Provide the [x, y] coordinate of the cell's center where the given text is located.  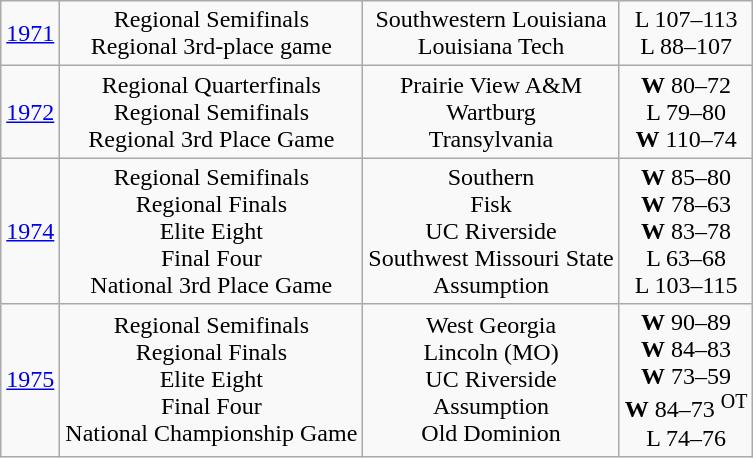
Prairie View A&MWartburgTransylvania [491, 112]
1974 [30, 231]
Regional SemifinalsRegional FinalsElite EightFinal FourNational 3rd Place Game [212, 231]
L 107–113L 88–107 [686, 34]
1975 [30, 380]
W 85–80W 78–63W 83–78L 63–68L 103–115 [686, 231]
Regional SemifinalsRegional 3rd-place game [212, 34]
Southwestern LouisianaLouisiana Tech [491, 34]
W 80–72L 79–80W 110–74 [686, 112]
West GeorgiaLincoln (MO)UC RiversideAssumptionOld Dominion [491, 380]
W 90–89W 84–83W 73–59W 84–73 OTL 74–76 [686, 380]
Regional QuarterfinalsRegional SemifinalsRegional 3rd Place Game [212, 112]
1972 [30, 112]
1971 [30, 34]
Regional SemifinalsRegional FinalsElite EightFinal FourNational Championship Game [212, 380]
SouthernFiskUC RiversideSouthwest Missouri StateAssumption [491, 231]
